Identify which cell holds the provided text, then report its [x, y] central coordinate. 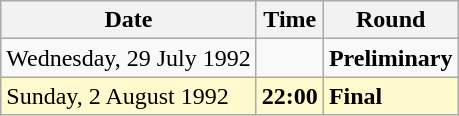
Sunday, 2 August 1992 [129, 96]
Date [129, 20]
Time [290, 20]
Preliminary [390, 58]
Final [390, 96]
Wednesday, 29 July 1992 [129, 58]
Round [390, 20]
22:00 [290, 96]
